Output the (X, Y) coordinate of the center of the cell containing the given text.  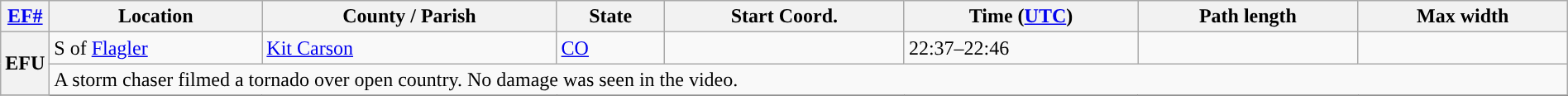
State (610, 17)
Max width (1462, 17)
EF# (25, 17)
EFU (25, 64)
CO (610, 48)
22:37–22:46 (1021, 48)
Start Coord. (784, 17)
County / Parish (409, 17)
A storm chaser filmed a tornado over open country. No damage was seen in the video. (809, 79)
Location (155, 17)
Time (UTC) (1021, 17)
Path length (1249, 17)
Kit Carson (409, 48)
S of Flagler (155, 48)
